Return the (x, y) coordinate for the center point of the cell that contains the specified text.  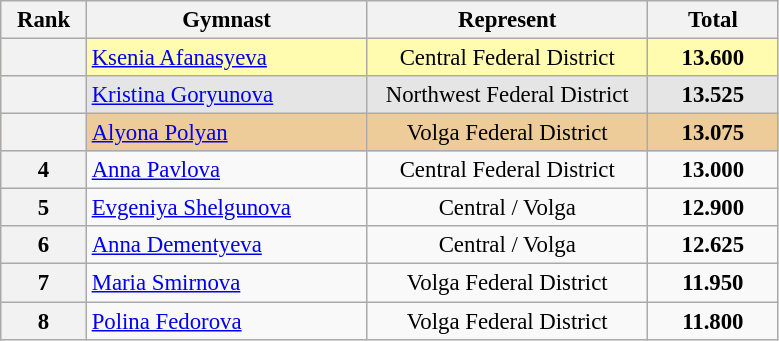
Kristina Goryunova (226, 95)
4 (44, 170)
Maria Smirnova (226, 283)
Evgeniya Shelgunova (226, 208)
Polina Fedorova (226, 321)
12.900 (714, 208)
Northwest Federal District (508, 95)
Anna Dementyeva (226, 245)
Rank (44, 20)
13.525 (714, 95)
11.800 (714, 321)
13.600 (714, 58)
5 (44, 208)
11.950 (714, 283)
Ksenia Afanasyeva (226, 58)
Alyona Polyan (226, 133)
Anna Pavlova (226, 170)
Total (714, 20)
12.625 (714, 245)
8 (44, 321)
6 (44, 245)
Gymnast (226, 20)
13.000 (714, 170)
7 (44, 283)
Represent (508, 20)
13.075 (714, 133)
